Find where the given text appears and provide that cell's center as [X, Y] coordinate. 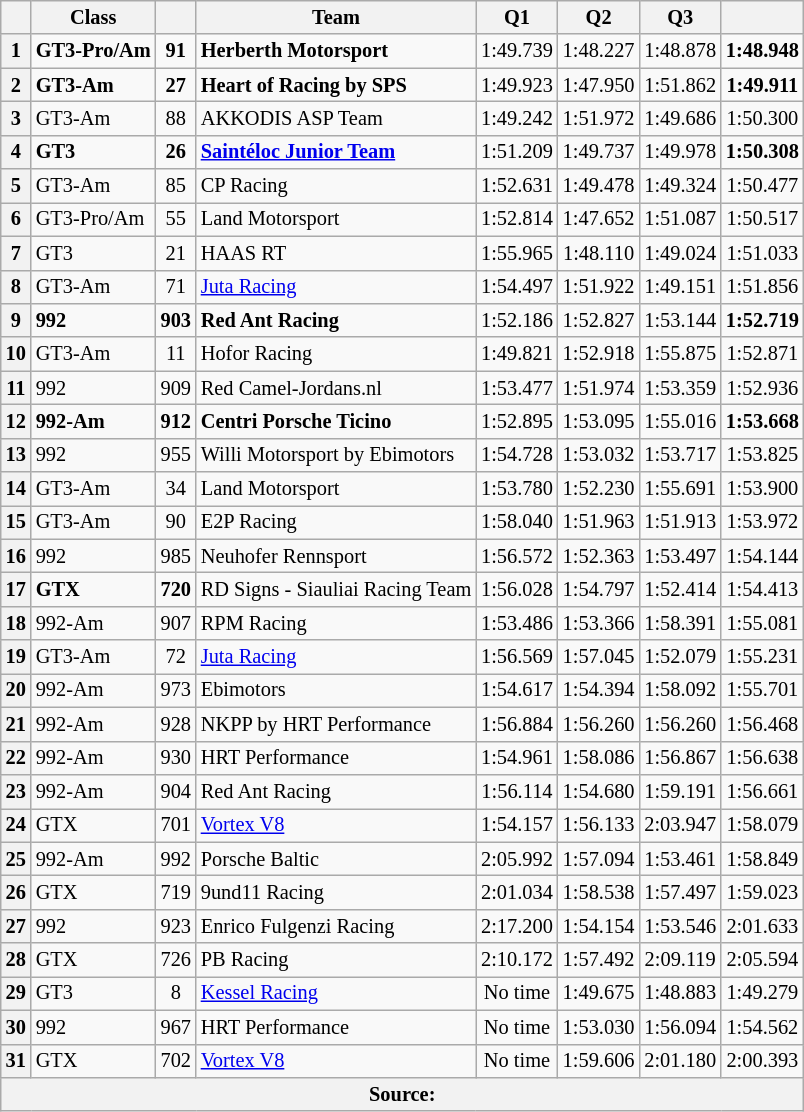
1:49.675 [599, 993]
90 [176, 522]
28 [16, 960]
702 [176, 1061]
AKKODIS ASP Team [336, 118]
Kessel Racing [336, 993]
72 [176, 657]
2:17.200 [517, 926]
1:59.606 [599, 1061]
1:53.486 [517, 623]
34 [176, 489]
1:50.308 [762, 152]
1:54.144 [762, 556]
Q1 [517, 17]
1:58.391 [680, 623]
1:54.562 [762, 1027]
2:05.594 [762, 960]
71 [176, 287]
1:49.686 [680, 118]
1:52.895 [517, 421]
PB Racing [336, 960]
1:56.638 [762, 758]
1:54.797 [599, 589]
1:57.492 [599, 960]
Hofor Racing [336, 354]
1:52.079 [680, 657]
12 [16, 421]
1:58.079 [762, 825]
1:53.477 [517, 388]
1:51.033 [762, 253]
1:48.110 [599, 253]
1:52.936 [762, 388]
23 [16, 791]
9 [16, 320]
Source: [402, 1094]
1:58.538 [599, 892]
2:10.172 [517, 960]
10 [16, 354]
18 [16, 623]
1:49.024 [680, 253]
726 [176, 960]
1:59.023 [762, 892]
2:01.180 [680, 1061]
1:55.965 [517, 253]
1:54.154 [599, 926]
1:56.572 [517, 556]
1:51.913 [680, 522]
1:55.691 [680, 489]
20 [16, 690]
19 [16, 657]
2:03.947 [680, 825]
1:48.227 [599, 51]
1:52.814 [517, 219]
RD Signs - Siauliai Racing Team [336, 589]
1:51.087 [680, 219]
88 [176, 118]
1:51.974 [599, 388]
1:51.862 [680, 85]
967 [176, 1027]
955 [176, 455]
Heart of Racing by SPS [336, 85]
1:53.972 [762, 522]
1:58.849 [762, 859]
1:47.950 [599, 85]
1:56.661 [762, 791]
720 [176, 589]
1:48.883 [680, 993]
Enrico Fulgenzi Racing [336, 926]
Class [94, 17]
3 [16, 118]
1:52.827 [599, 320]
1:49.978 [680, 152]
1:47.652 [599, 219]
1:51.209 [517, 152]
1:52.186 [517, 320]
1:56.133 [599, 825]
RPM Racing [336, 623]
1:52.719 [762, 320]
6 [16, 219]
Red Camel-Jordans.nl [336, 388]
1:56.028 [517, 589]
1:50.517 [762, 219]
1:49.739 [517, 51]
1:51.856 [762, 287]
15 [16, 522]
1:56.884 [517, 724]
1:53.030 [599, 1027]
719 [176, 892]
701 [176, 825]
1:52.871 [762, 354]
1:53.497 [680, 556]
2 [16, 85]
NKPP by HRT Performance [336, 724]
928 [176, 724]
31 [16, 1061]
9und11 Racing [336, 892]
1:52.363 [599, 556]
Herberth Motorsport [336, 51]
1:52.414 [680, 589]
25 [16, 859]
1:59.191 [680, 791]
985 [176, 556]
1:49.242 [517, 118]
1:49.478 [599, 186]
4 [16, 152]
14 [16, 489]
91 [176, 51]
Saintéloc Junior Team [336, 152]
2:09.119 [680, 960]
1:53.668 [762, 421]
1:53.900 [762, 489]
1:49.324 [680, 186]
1:54.413 [762, 589]
1:53.780 [517, 489]
1:54.961 [517, 758]
1:58.092 [680, 690]
1 [16, 51]
Ebimotors [336, 690]
1:57.045 [599, 657]
1:55.231 [762, 657]
1:53.095 [599, 421]
1:55.701 [762, 690]
1:49.923 [517, 85]
1:49.911 [762, 85]
2:05.992 [517, 859]
2:01.034 [517, 892]
1:52.918 [599, 354]
1:53.825 [762, 455]
1:53.546 [680, 926]
1:53.144 [680, 320]
Willi Motorsport by Ebimotors [336, 455]
13 [16, 455]
HAAS RT [336, 253]
Porsche Baltic [336, 859]
1:56.569 [517, 657]
903 [176, 320]
22 [16, 758]
1:56.114 [517, 791]
907 [176, 623]
1:53.359 [680, 388]
1:54.497 [517, 287]
1:48.948 [762, 51]
1:55.081 [762, 623]
24 [16, 825]
1:50.300 [762, 118]
16 [16, 556]
55 [176, 219]
Centri Porsche Ticino [336, 421]
17 [16, 589]
1:54.680 [599, 791]
1:53.366 [599, 623]
Q3 [680, 17]
973 [176, 690]
923 [176, 926]
1:51.963 [599, 522]
912 [176, 421]
1:58.040 [517, 522]
Q2 [599, 17]
1:55.016 [680, 421]
7 [16, 253]
904 [176, 791]
1:56.094 [680, 1027]
30 [16, 1027]
1:53.032 [599, 455]
909 [176, 388]
1:51.972 [599, 118]
1:54.394 [599, 690]
Team [336, 17]
1:49.737 [599, 152]
1:53.717 [680, 455]
1:56.867 [680, 758]
1:48.878 [680, 51]
1:54.728 [517, 455]
1:52.631 [517, 186]
29 [16, 993]
1:56.468 [762, 724]
1:49.821 [517, 354]
2:01.633 [762, 926]
1:52.230 [599, 489]
1:58.086 [599, 758]
1:53.461 [680, 859]
1:51.922 [599, 287]
1:54.617 [517, 690]
CP Racing [336, 186]
5 [16, 186]
930 [176, 758]
1:49.151 [680, 287]
85 [176, 186]
E2P Racing [336, 522]
2:00.393 [762, 1061]
1:49.279 [762, 993]
Neuhofer Rennsport [336, 556]
1:54.157 [517, 825]
1:57.497 [680, 892]
1:55.875 [680, 354]
1:57.094 [599, 859]
1:50.477 [762, 186]
